Capture the cell that displays the provided text and extract its [x, y] central coordinate. 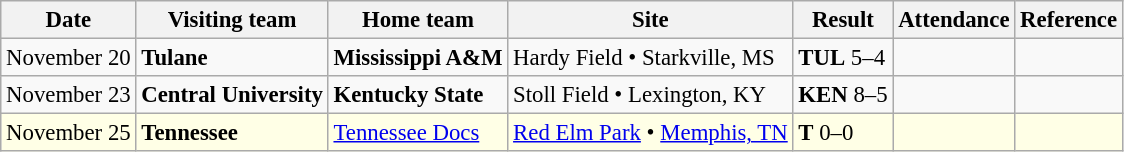
Kentucky State [418, 95]
KEN 8–5 [843, 95]
Tennessee Docs [418, 133]
Date [68, 20]
Home team [418, 20]
Red Elm Park • Memphis, TN [650, 133]
Site [650, 20]
Attendance [954, 20]
Central University [232, 95]
November 23 [68, 95]
TUL 5–4 [843, 58]
Stoll Field • Lexington, KY [650, 95]
Result [843, 20]
November 20 [68, 58]
T 0–0 [843, 133]
Hardy Field • Starkville, MS [650, 58]
Tulane [232, 58]
Visiting team [232, 20]
Tennessee [232, 133]
Mississippi A&M [418, 58]
November 25 [68, 133]
Reference [1069, 20]
